Return [X, Y] of the center of cell containing provided text 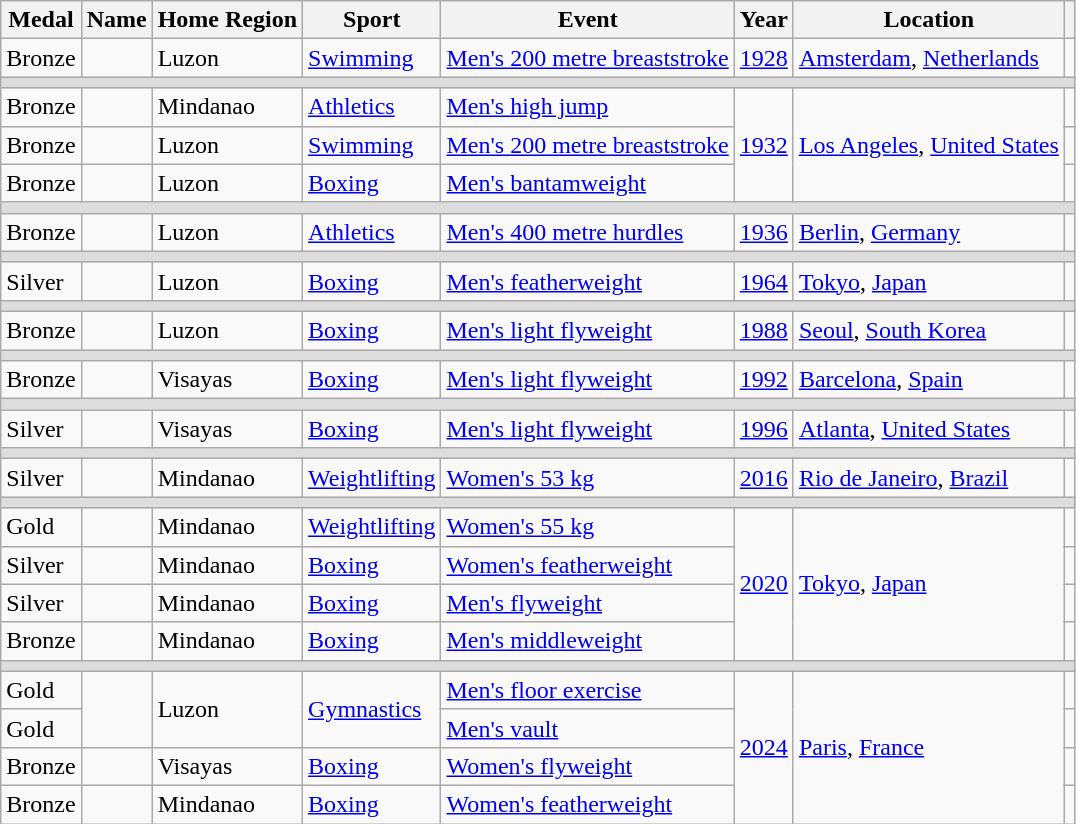
Sport [372, 20]
Men's bantamweight [588, 183]
Men's middleweight [588, 641]
Men's featherweight [588, 281]
Seoul, South Korea [928, 330]
Men's floor exercise [588, 690]
Men's high jump [588, 107]
Home Region [227, 20]
Paris, France [928, 747]
Rio de Janeiro, Brazil [928, 478]
1936 [764, 232]
Gymnastics [372, 709]
Men's flyweight [588, 603]
Men's 400 metre hurdles [588, 232]
Men's vault [588, 728]
1992 [764, 380]
1996 [764, 429]
2016 [764, 478]
1928 [764, 58]
1932 [764, 145]
Name [116, 20]
Berlin, Germany [928, 232]
Women's 55 kg [588, 527]
2024 [764, 747]
2020 [764, 584]
Los Angeles, United States [928, 145]
Year [764, 20]
1988 [764, 330]
Atlanta, United States [928, 429]
Women's flyweight [588, 766]
Location [928, 20]
Amsterdam, Netherlands [928, 58]
Medal [41, 20]
Barcelona, Spain [928, 380]
Women's 53 kg [588, 478]
1964 [764, 281]
Event [588, 20]
